Search for the cell housing the specified text and yield its (x, y) center coordinate. 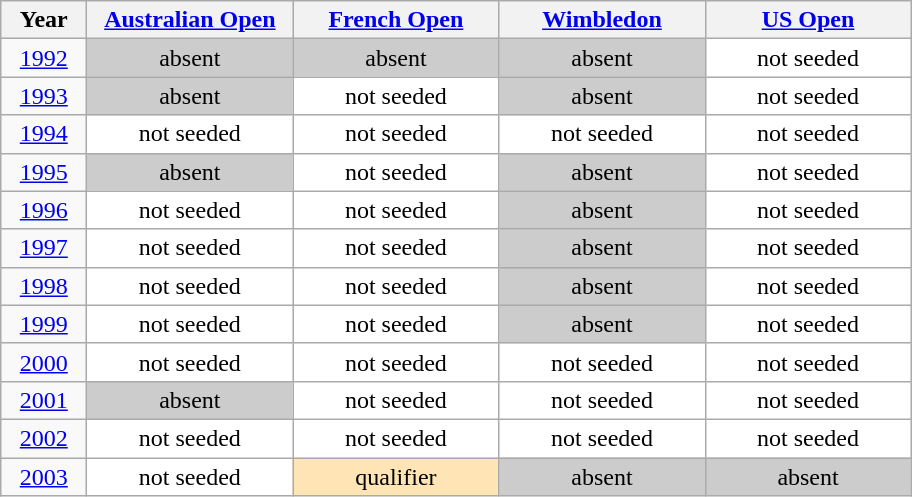
French Open (396, 20)
Wimbledon (602, 20)
1994 (44, 134)
1999 (44, 324)
2003 (44, 477)
Australian Open (190, 20)
2001 (44, 400)
1998 (44, 286)
1997 (44, 248)
2000 (44, 362)
1996 (44, 210)
qualifier (396, 477)
US Open (808, 20)
1993 (44, 96)
Year (44, 20)
1995 (44, 172)
2002 (44, 438)
1992 (44, 58)
